Output the (x, y) coordinate of the center of the cell containing the given text.  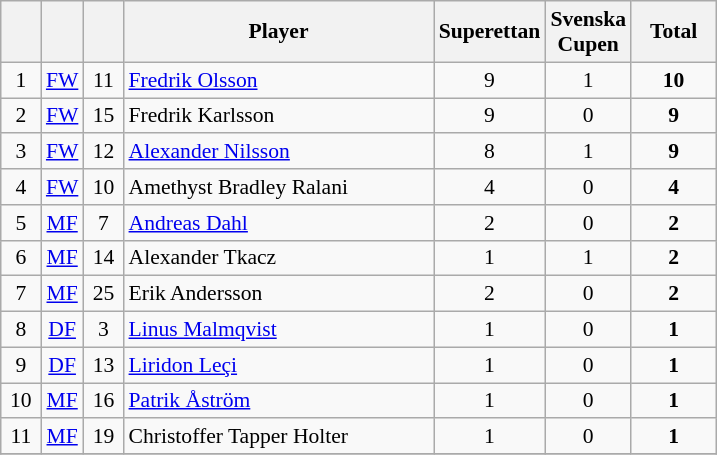
Fredrik Olsson (279, 80)
Andreas Dahl (279, 223)
Amethyst Bradley Ralani (279, 187)
Total (674, 32)
14 (103, 258)
Alexander Tkacz (279, 258)
19 (103, 437)
Player (279, 32)
6 (21, 258)
25 (103, 294)
15 (103, 116)
Patrik Åström (279, 401)
Liridon Leçi (279, 365)
Fredrik Karlsson (279, 116)
Linus Malmqvist (279, 330)
Erik Andersson (279, 294)
13 (103, 365)
Alexander Nilsson (279, 152)
12 (103, 152)
Superettan (490, 32)
5 (21, 223)
Christoffer Tapper Holter (279, 437)
Svenska Cupen (588, 32)
16 (103, 401)
